Output the (X, Y) coordinate of the center of the cell containing the given text.  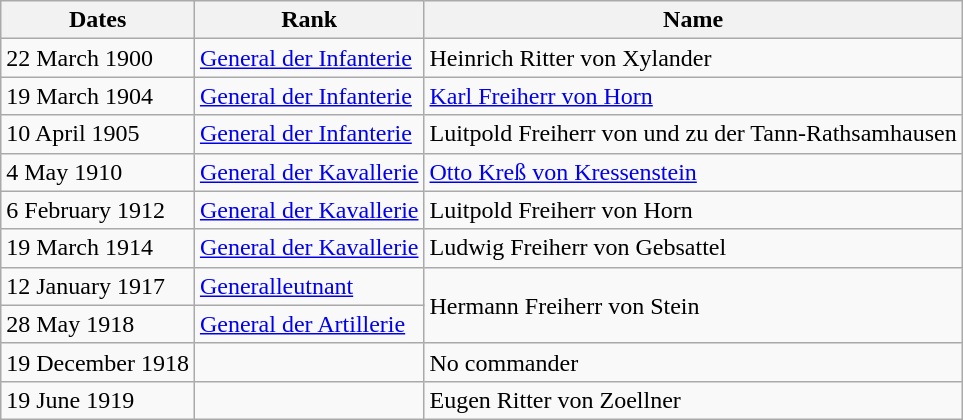
Rank (309, 20)
No commander (693, 362)
28 May 1918 (98, 324)
19 December 1918 (98, 362)
6 February 1912 (98, 210)
Heinrich Ritter von Xylander (693, 58)
19 June 1919 (98, 400)
Luitpold Freiherr von und zu der Tann-Rathsamhausen (693, 134)
10 April 1905 (98, 134)
Generalleutnant (309, 286)
Ludwig Freiherr von Gebsattel (693, 248)
Luitpold Freiherr von Horn (693, 210)
12 January 1917 (98, 286)
Eugen Ritter von Zoellner (693, 400)
Dates (98, 20)
19 March 1904 (98, 96)
General der Artillerie (309, 324)
Otto Kreß von Kressenstein (693, 172)
22 March 1900 (98, 58)
19 March 1914 (98, 248)
Karl Freiherr von Horn (693, 96)
Hermann Freiherr von Stein (693, 305)
Name (693, 20)
4 May 1910 (98, 172)
